Return the [X, Y] coordinate for the center point of the cell that contains the specified text.  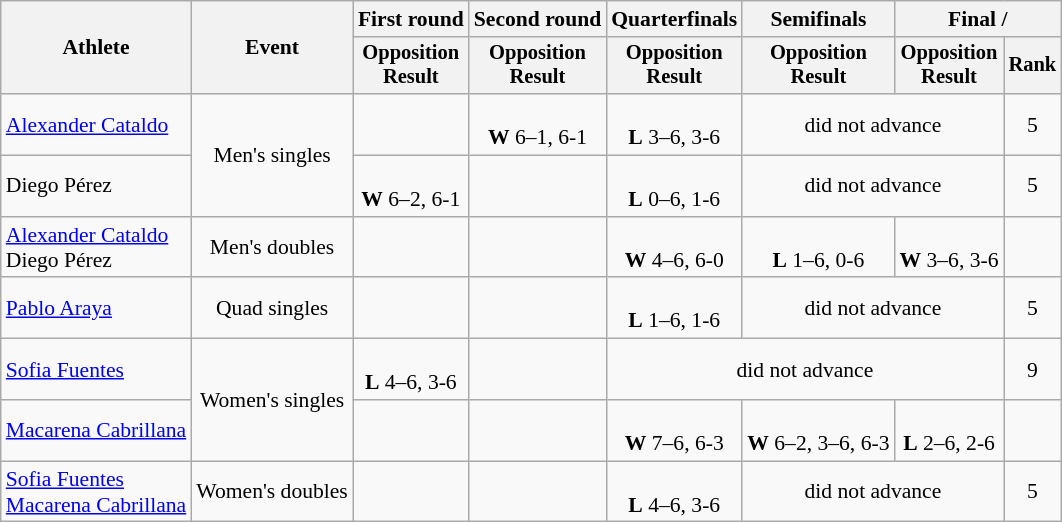
L 2–6, 2-6 [948, 430]
L 1–6, 0-6 [818, 248]
W 6–1, 6-1 [538, 124]
Alexander Cataldo [96, 124]
Quad singles [272, 308]
Women's doubles [272, 492]
Sofia Fuentes [96, 370]
Diego Pérez [96, 186]
W 6–2, 3–6, 6-3 [818, 430]
Women's singles [272, 400]
First round [411, 19]
W 3–6, 3-6 [948, 248]
Second round [538, 19]
Rank [1033, 66]
9 [1033, 370]
Final / [978, 19]
Event [272, 48]
Quarterfinals [674, 19]
W 7–6, 6-3 [674, 430]
Pablo Araya [96, 308]
W 4–6, 6-0 [674, 248]
Men's singles [272, 155]
Alexander CataldoDiego Pérez [96, 248]
Semifinals [818, 19]
Macarena Cabrillana [96, 430]
L 3–6, 3-6 [674, 124]
Men's doubles [272, 248]
L 0–6, 1-6 [674, 186]
L 1–6, 1-6 [674, 308]
Athlete [96, 48]
W 6–2, 6-1 [411, 186]
Sofia FuentesMacarena Cabrillana [96, 492]
